Return the [x, y] coordinate for the center point of the cell that contains the specified text.  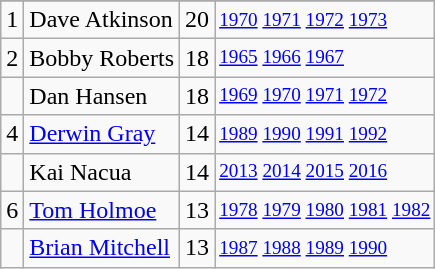
6 [12, 210]
Dan Hansen [102, 96]
1 [12, 20]
2013 2014 2015 2016 [325, 172]
Bobby Roberts [102, 58]
2 [12, 58]
Dave Atkinson [102, 20]
1970 1971 1972 1973 [325, 20]
4 [12, 134]
1978 1979 1980 1981 1982 [325, 210]
1969 1970 1971 1972 [325, 96]
1989 1990 1991 1992 [325, 134]
Derwin Gray [102, 134]
Tom Holmoe [102, 210]
20 [198, 20]
Brian Mitchell [102, 248]
1987 1988 1989 1990 [325, 248]
1965 1966 1967 [325, 58]
Kai Nacua [102, 172]
